Extract the (X, Y) coordinate from the center of the cell holding the provided text.  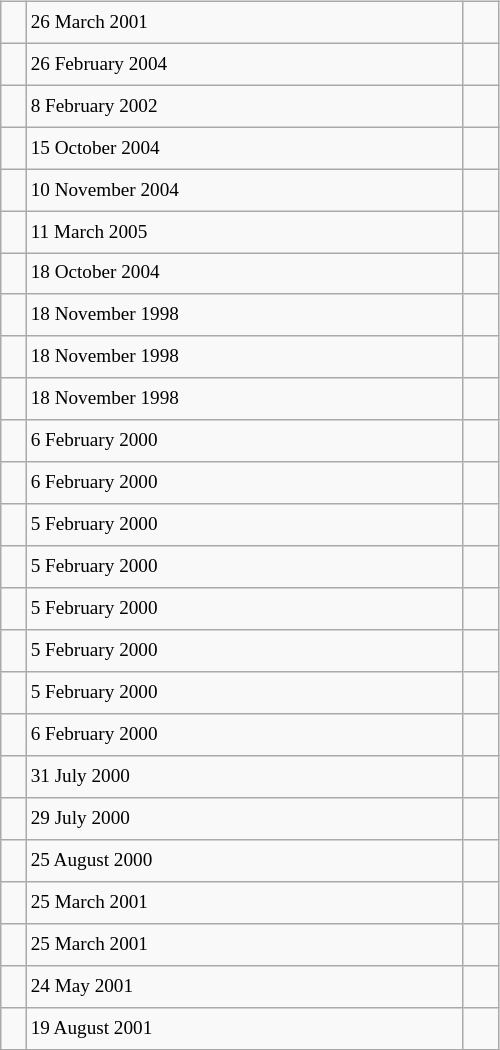
24 May 2001 (244, 986)
15 October 2004 (244, 148)
29 July 2000 (244, 819)
25 August 2000 (244, 861)
10 November 2004 (244, 190)
19 August 2001 (244, 1028)
18 October 2004 (244, 274)
8 February 2002 (244, 106)
31 July 2000 (244, 777)
11 March 2005 (244, 232)
26 February 2004 (244, 64)
26 March 2001 (244, 22)
